Scan for the cell matching the given text and deliver its (X, Y) coordinate at center. 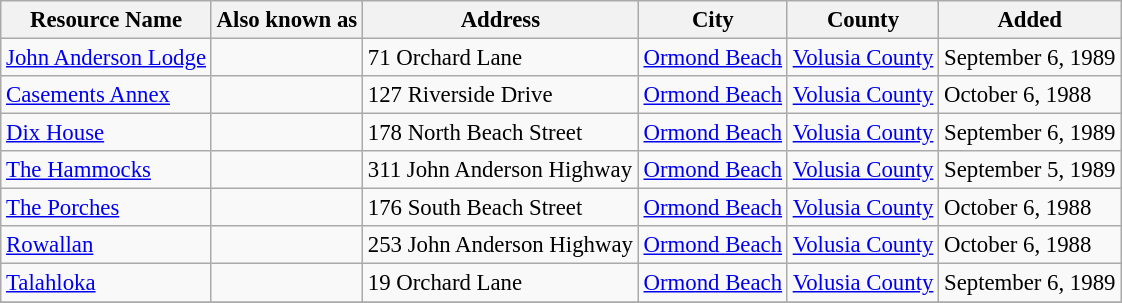
Talahloka (106, 283)
The Hammocks (106, 170)
City (712, 20)
Added (1030, 20)
Resource Name (106, 20)
127 Riverside Drive (500, 95)
The Porches (106, 208)
Address (500, 20)
19 Orchard Lane (500, 283)
September 5, 1989 (1030, 170)
County (862, 20)
Also known as (286, 20)
Casements Annex (106, 95)
311 John Anderson Highway (500, 170)
176 South Beach Street (500, 208)
253 John Anderson Highway (500, 245)
Dix House (106, 133)
178 North Beach Street (500, 133)
John Anderson Lodge (106, 58)
71 Orchard Lane (500, 58)
Rowallan (106, 245)
